Provide the (x, y) coordinate of the cell's center where the given text is located.  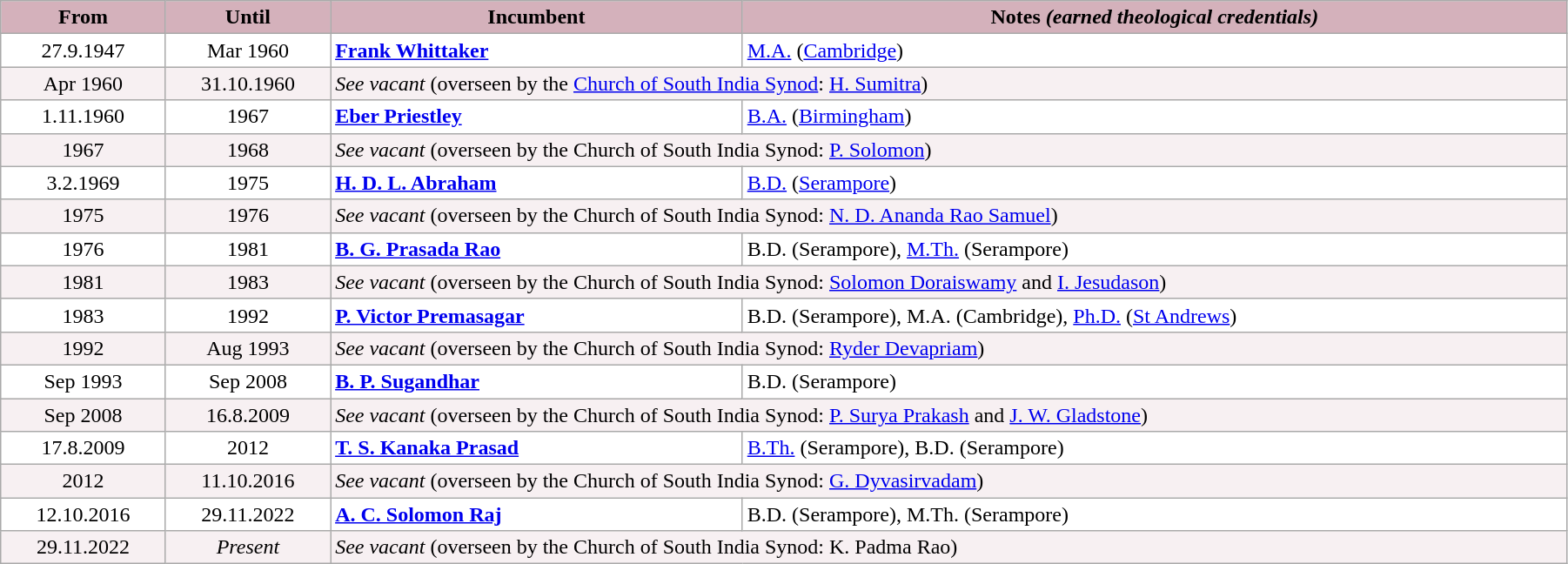
17.8.2009 (84, 448)
M.A. (Cambridge) (1154, 50)
T. S. Kanaka Prasad (537, 448)
See vacant (overseen by the Church of South India Synod: G. Dyvasirvadam) (948, 481)
3.2.1969 (84, 183)
16.8.2009 (247, 415)
Apr 1960 (84, 84)
11.10.2016 (247, 481)
See vacant (overseen by the Church of South India Synod: P. Solomon) (948, 150)
Sep 1993 (84, 381)
Incumbent (537, 17)
B. P. Sugandhar (537, 381)
1968 (247, 150)
31.10.1960 (247, 84)
From (84, 17)
B.D. (Serampore), M.A. (Cambridge), Ph.D. (St Andrews) (1154, 315)
12.10.2016 (84, 514)
Eber Priestley (537, 117)
27.9.1947 (84, 50)
A. C. Solomon Raj (537, 514)
P. Victor Premasagar (537, 315)
B.A. (Birmingham) (1154, 117)
See vacant (overseen by the Church of South India Synod: Solomon Doraiswamy and I. Jesudason) (948, 282)
Notes (earned theological credentials) (1154, 17)
B.Th. (Serampore), B.D. (Serampore) (1154, 448)
See vacant (overseen by the Church of South India Synod: P. Surya Prakash and J. W. Gladstone) (948, 415)
Present (247, 547)
Aug 1993 (247, 348)
See vacant (overseen by the Church of South India Synod: Ryder Devapriam) (948, 348)
H. D. L. Abraham (537, 183)
See vacant (overseen by the Church of South India Synod: K. Padma Rao) (948, 547)
B. G. Prasada Rao (537, 249)
See vacant (overseen by the Church of South India Synod: H. Sumitra) (948, 84)
1.11.1960 (84, 117)
See vacant (overseen by the Church of South India Synod: N. D. Ananda Rao Samuel) (948, 216)
Frank Whittaker (537, 50)
Mar 1960 (247, 50)
Until (247, 17)
